Detect which cell encompasses the target text, then output its (X, Y) center coordinate. 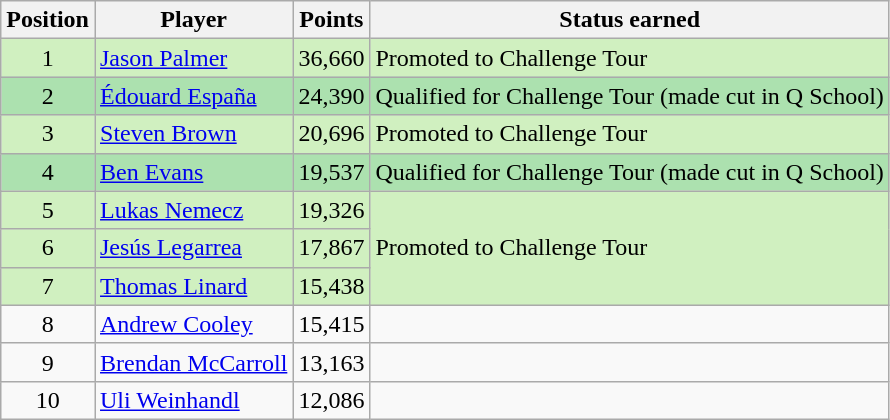
Édouard España (193, 96)
8 (48, 324)
Jason Palmer (193, 58)
19,537 (332, 172)
19,326 (332, 210)
17,867 (332, 248)
7 (48, 286)
Jesús Legarrea (193, 248)
20,696 (332, 134)
12,086 (332, 400)
9 (48, 362)
13,163 (332, 362)
36,660 (332, 58)
1 (48, 58)
15,415 (332, 324)
6 (48, 248)
Lukas Nemecz (193, 210)
Thomas Linard (193, 286)
Uli Weinhandl (193, 400)
15,438 (332, 286)
Status earned (630, 20)
3 (48, 134)
10 (48, 400)
Points (332, 20)
Brendan McCarroll (193, 362)
Position (48, 20)
Steven Brown (193, 134)
4 (48, 172)
Andrew Cooley (193, 324)
24,390 (332, 96)
Ben Evans (193, 172)
Player (193, 20)
2 (48, 96)
5 (48, 210)
